For the text-containing cell, return its midpoint in [x, y] coordinate format. 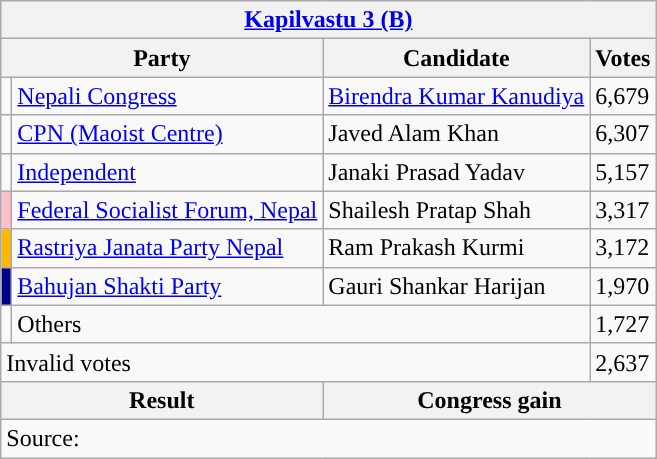
Result [162, 400]
Party [162, 58]
3,317 [623, 210]
Birendra Kumar Kanudiya [456, 96]
6,307 [623, 134]
Federal Socialist Forum, Nepal [168, 210]
6,679 [623, 96]
2,637 [623, 362]
Javed Alam Khan [456, 134]
Rastriya Janata Party Nepal [168, 248]
Nepali Congress [168, 96]
Bahujan Shakti Party [168, 286]
Votes [623, 58]
Kapilvastu 3 (B) [328, 20]
Ram Prakash Kurmi [456, 248]
Gauri Shankar Harijan [456, 286]
CPN (Maoist Centre) [168, 134]
1,970 [623, 286]
Congress gain [490, 400]
3,172 [623, 248]
5,157 [623, 172]
Independent [168, 172]
Shailesh Pratap Shah [456, 210]
Janaki Prasad Yadav [456, 172]
1,727 [623, 324]
Invalid votes [296, 362]
Others [301, 324]
Candidate [456, 58]
Source: [328, 438]
